Pinpoint the cell where the given text exists, returning its (x, y) midpoint coordinate. 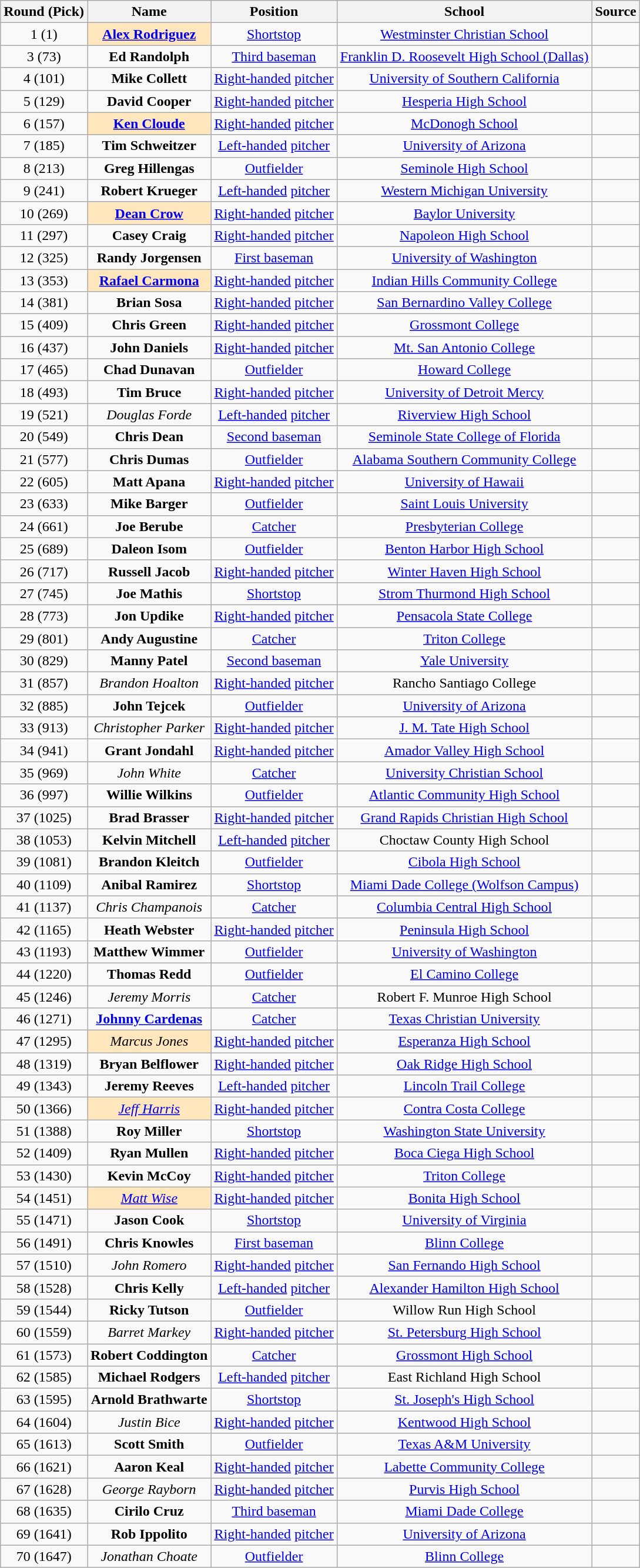
Bonita High School (464, 1198)
66 (1621) (44, 1467)
Saint Louis University (464, 504)
Chris Kelly (149, 1287)
46 (1271) (44, 1019)
Heath Webster (149, 929)
Russell Jacob (149, 571)
33 (913) (44, 728)
4 (101) (44, 79)
Robert F. Munroe High School (464, 997)
Rancho Santiago College (464, 683)
Scott Smith (149, 1444)
48 (1319) (44, 1064)
60 (1559) (44, 1332)
Oak Ridge High School (464, 1064)
Chad Dunavan (149, 370)
47 (1295) (44, 1042)
East Richland High School (464, 1377)
Johnny Cardenas (149, 1019)
56 (1491) (44, 1243)
Grant Jondahl (149, 750)
Chris Dumas (149, 459)
Alexander Hamilton High School (464, 1287)
Esperanza High School (464, 1042)
Chris Green (149, 325)
Robert Coddington (149, 1355)
Matt Apana (149, 482)
Tim Bruce (149, 392)
Yale University (464, 661)
8 (213) (44, 168)
Round (Pick) (44, 12)
32 (885) (44, 706)
Lincoln Trail College (464, 1086)
Ed Randolph (149, 56)
50 (1366) (44, 1109)
Matthew Wimmer (149, 952)
Amador Valley High School (464, 750)
Mt. San Antonio College (464, 348)
Brandon Kleitch (149, 862)
5 (129) (44, 101)
Franklin D. Roosevelt High School (Dallas) (464, 56)
19 (521) (44, 415)
52 (1409) (44, 1153)
Kentwood High School (464, 1422)
53 (1430) (44, 1176)
Brian Sosa (149, 303)
31 (857) (44, 683)
Arnold Brathwarte (149, 1400)
14 (381) (44, 303)
Kevin McCoy (149, 1176)
St. Petersburg High School (464, 1332)
Alex Rodriguez (149, 34)
23 (633) (44, 504)
Choctaw County High School (464, 840)
J. M. Tate High School (464, 728)
67 (1628) (44, 1489)
Miami Dade College (464, 1512)
Andy Augustine (149, 638)
Willie Wilkins (149, 795)
1 (1) (44, 34)
Jason Cook (149, 1220)
26 (717) (44, 571)
Bryan Belflower (149, 1064)
Texas A&M University (464, 1444)
12 (325) (44, 258)
Daleon Isom (149, 549)
Mike Barger (149, 504)
Washington State University (464, 1131)
Mike Collett (149, 79)
65 (1613) (44, 1444)
17 (465) (44, 370)
Baylor University (464, 213)
University of Hawaii (464, 482)
Marcus Jones (149, 1042)
Cibola High School (464, 862)
Ken Cloude (149, 124)
Ryan Mullen (149, 1153)
6 (157) (44, 124)
63 (1595) (44, 1400)
Christopher Parker (149, 728)
35 (969) (44, 773)
39 (1081) (44, 862)
Chris Dean (149, 437)
10 (269) (44, 213)
59 (1544) (44, 1310)
44 (1220) (44, 974)
68 (1635) (44, 1512)
Strom Thurmond High School (464, 593)
Rafael Carmona (149, 281)
Miami Dade College (Wolfson Campus) (464, 885)
42 (1165) (44, 929)
Purvis High School (464, 1489)
University of Virginia (464, 1220)
Benton Harbor High School (464, 549)
Grand Rapids Christian High School (464, 818)
Western Michigan University (464, 191)
9 (241) (44, 191)
21 (577) (44, 459)
Brandon Hoalton (149, 683)
36 (997) (44, 795)
John Daniels (149, 348)
Dean Crow (149, 213)
70 (1647) (44, 1556)
El Camino College (464, 974)
41 (1137) (44, 907)
Chris Champanois (149, 907)
64 (1604) (44, 1422)
28 (773) (44, 616)
13 (353) (44, 281)
School (464, 12)
Winter Haven High School (464, 571)
Barret Markey (149, 1332)
57 (1510) (44, 1265)
62 (1585) (44, 1377)
Joe Berube (149, 526)
58 (1528) (44, 1287)
Contra Costa College (464, 1109)
18 (493) (44, 392)
49 (1343) (44, 1086)
Howard College (464, 370)
38 (1053) (44, 840)
Peninsula High School (464, 929)
Riverview High School (464, 415)
Napoleon High School (464, 235)
Grossmont High School (464, 1355)
John Romero (149, 1265)
Manny Patel (149, 661)
Jeremy Reeves (149, 1086)
Boca Ciega High School (464, 1153)
Grossmont College (464, 325)
McDonogh School (464, 124)
Jeremy Morris (149, 997)
Hesperia High School (464, 101)
Thomas Redd (149, 974)
Presbyterian College (464, 526)
Cirilo Cruz (149, 1512)
7 (185) (44, 146)
22 (605) (44, 482)
Randy Jorgensen (149, 258)
Jonathan Choate (149, 1556)
Brad Brasser (149, 818)
40 (1109) (44, 885)
Source (616, 12)
Michael Rodgers (149, 1377)
Matt Wise (149, 1198)
Texas Christian University (464, 1019)
43 (1193) (44, 952)
University of Southern California (464, 79)
34 (941) (44, 750)
37 (1025) (44, 818)
Name (149, 12)
11 (297) (44, 235)
Seminole High School (464, 168)
George Rayborn (149, 1489)
Tim Schweitzer (149, 146)
David Cooper (149, 101)
Position (274, 12)
55 (1471) (44, 1220)
Aaron Keal (149, 1467)
Casey Craig (149, 235)
Douglas Forde (149, 415)
San Fernando High School (464, 1265)
Kelvin Mitchell (149, 840)
Pensacola State College (464, 616)
25 (689) (44, 549)
Columbia Central High School (464, 907)
24 (661) (44, 526)
Anibal Ramirez (149, 885)
Chris Knowles (149, 1243)
Robert Krueger (149, 191)
Labette Community College (464, 1467)
61 (1573) (44, 1355)
45 (1246) (44, 997)
San Bernardino Valley College (464, 303)
Seminole State College of Florida (464, 437)
Willow Run High School (464, 1310)
John White (149, 773)
51 (1388) (44, 1131)
Justin Bice (149, 1422)
Jon Updike (149, 616)
29 (801) (44, 638)
20 (549) (44, 437)
Westminster Christian School (464, 34)
16 (437) (44, 348)
Ricky Tutson (149, 1310)
30 (829) (44, 661)
University of Detroit Mercy (464, 392)
Jeff Harris (149, 1109)
Rob Ippolito (149, 1534)
27 (745) (44, 593)
St. Joseph's High School (464, 1400)
15 (409) (44, 325)
Indian Hills Community College (464, 281)
Greg Hillengas (149, 168)
Atlantic Community High School (464, 795)
Joe Mathis (149, 593)
69 (1641) (44, 1534)
Roy Miller (149, 1131)
John Tejcek (149, 706)
Alabama Southern Community College (464, 459)
3 (73) (44, 56)
University Christian School (464, 773)
54 (1451) (44, 1198)
